Extract the (x, y) coordinate from the center of the cell holding the provided text.  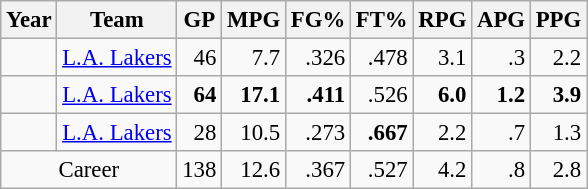
.3 (502, 58)
Team (117, 20)
Year (29, 20)
46 (200, 58)
.8 (502, 170)
2.8 (558, 170)
.326 (318, 58)
FG% (318, 20)
4.2 (442, 170)
7.7 (254, 58)
3.9 (558, 95)
12.6 (254, 170)
.478 (382, 58)
.273 (318, 133)
.667 (382, 133)
.7 (502, 133)
.527 (382, 170)
.526 (382, 95)
64 (200, 95)
1.3 (558, 133)
3.1 (442, 58)
RPG (442, 20)
28 (200, 133)
MPG (254, 20)
APG (502, 20)
6.0 (442, 95)
138 (200, 170)
Career (89, 170)
.367 (318, 170)
.411 (318, 95)
1.2 (502, 95)
FT% (382, 20)
17.1 (254, 95)
GP (200, 20)
PPG (558, 20)
10.5 (254, 133)
